Detect which cell encompasses the target text, then output its (X, Y) center coordinate. 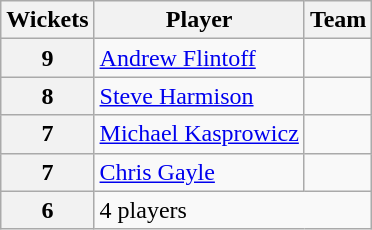
Team (338, 20)
Player (199, 20)
Chris Gayle (199, 172)
6 (48, 210)
8 (48, 96)
Andrew Flintoff (199, 58)
9 (48, 58)
Michael Kasprowicz (199, 134)
4 players (233, 210)
Wickets (48, 20)
Steve Harmison (199, 96)
